Return the [x, y] coordinate for the center point of the cell that contains the specified text.  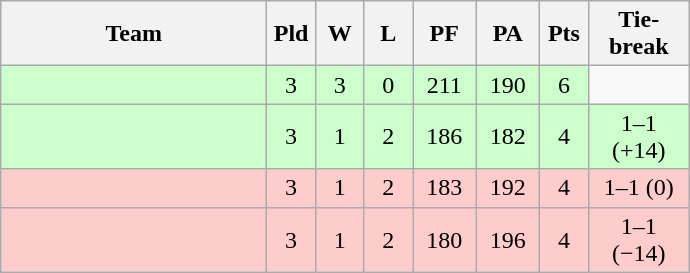
1–1 (−14) [638, 240]
Pts [564, 34]
182 [508, 136]
Team [134, 34]
L [388, 34]
Pld [292, 34]
180 [444, 240]
6 [564, 85]
196 [508, 240]
192 [508, 188]
PA [508, 34]
W [340, 34]
Tie-break [638, 34]
183 [444, 188]
0 [388, 85]
211 [444, 85]
190 [508, 85]
1–1 (+14) [638, 136]
186 [444, 136]
PF [444, 34]
1–1 (0) [638, 188]
